Provide the (X, Y) coordinate of the cell's center where the given text is located.  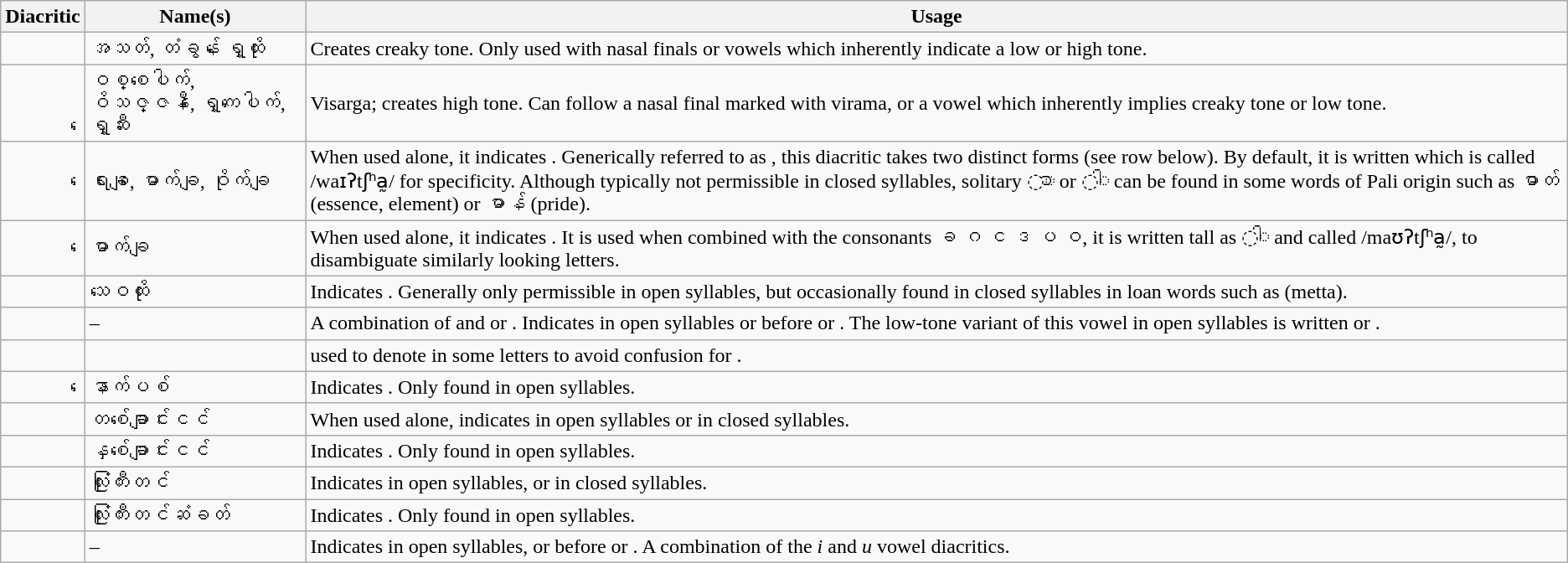
ရေးချ, မောက်ချ, ဝိုက်ချ (195, 181)
Diacritic (43, 17)
အသတ်, တံခွန် ရှေ့ထိုး (195, 49)
Indicates . Generally only permissible in open syllables, but occasionally found in closed syllables in loan words such as (metta). (936, 292)
ဝစ္စပေါက်, ဝိသဇ္ဇနီ, ရှေ့ကပေါက်, ရှေ့ဆီး (195, 103)
တစ်ချောင်းငင် (195, 419)
Creates creaky tone. Only used with nasal finals or vowels which inherently indicate a low or high tone. (936, 49)
Name(s) (195, 17)
လုံးကြီးတင်ဆံခတ် (195, 515)
used to denote in some letters to avoid confusion for . (936, 355)
နှစ်ချောင်းငင် (195, 451)
When used alone, indicates in open syllables or in closed syllables. (936, 419)
Usage (936, 17)
လုံးကြီးတင် (195, 483)
Indicates in open syllables, or in closed syllables. (936, 483)
A combination of and or . Indicates in open syllables or before or . The low-tone variant of this vowel in open syllables is written or . (936, 323)
မောက်ချ (195, 248)
နောက်ပစ် (195, 387)
Visarga; creates high tone. Can follow a nasal final marked with virama, or a vowel which inherently implies creaky tone or low tone. (936, 103)
Indicates in open syllables, or before or . A combination of the i and u vowel diacritics. (936, 547)
သဝေထိုး (195, 292)
